Return the [x, y] coordinate for the center point of the cell that contains the specified text.  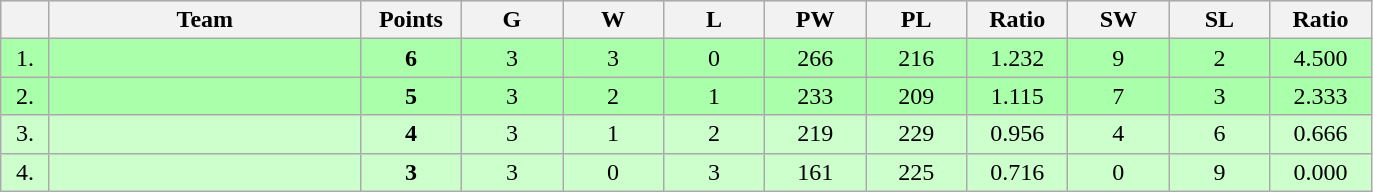
0.956 [1018, 134]
0.716 [1018, 172]
G [512, 20]
1.232 [1018, 58]
225 [916, 172]
266 [816, 58]
SW [1118, 20]
209 [916, 96]
161 [816, 172]
4. [26, 172]
Points [410, 20]
0.666 [1320, 134]
PL [916, 20]
3. [26, 134]
219 [816, 134]
1.115 [1018, 96]
SL [1220, 20]
229 [916, 134]
1. [26, 58]
4.500 [1320, 58]
PW [816, 20]
2. [26, 96]
7 [1118, 96]
Team [204, 20]
216 [916, 58]
L [714, 20]
2.333 [1320, 96]
W [612, 20]
5 [410, 96]
233 [816, 96]
0.000 [1320, 172]
